Return the [X, Y] coordinate for the center point of the cell that contains the specified text.  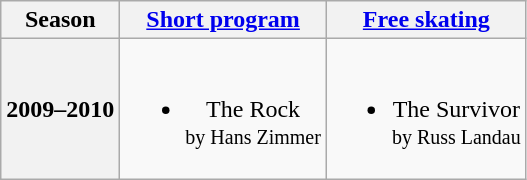
2009–2010 [60, 109]
Short program [224, 20]
The Rock by Hans Zimmer [224, 109]
Free skating [426, 20]
The Survivor by Russ Landau [426, 109]
Season [60, 20]
